Detect which cell encompasses the target text, then output its [X, Y] center coordinate. 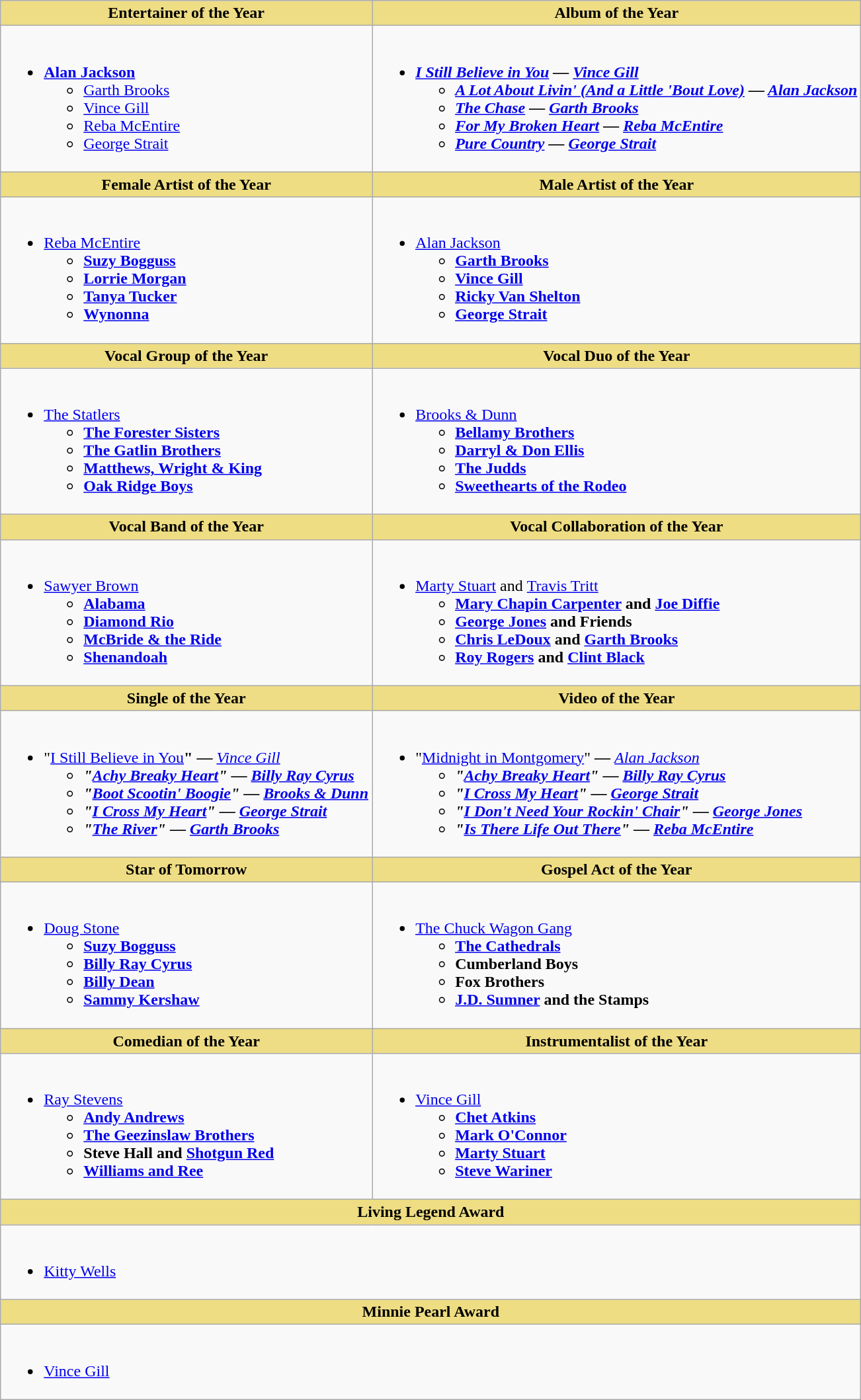
Sawyer BrownAlabamaDiamond RioMcBride & the RideShenandoah [186, 612]
Kitty Wells [431, 1263]
Instrumentalist of the Year [616, 1041]
The StatlersThe Forester SistersThe Gatlin BrothersMatthews, Wright & KingOak Ridge Boys [186, 442]
Doug StoneSuzy BoggussBilly Ray CyrusBilly DeanSammy Kershaw [186, 954]
Vocal Group of the Year [186, 356]
The Chuck Wagon GangThe CathedralsCumberland BoysFox BrothersJ.D. Sumner and the Stamps [616, 954]
Living Legend Award [431, 1212]
Vince Gill [431, 1362]
Vocal Collaboration of the Year [616, 527]
Video of the Year [616, 698]
Single of the Year [186, 698]
Brooks & DunnBellamy BrothersDarryl & Don EllisThe JuddsSweethearts of the Rodeo [616, 442]
Female Artist of the Year [186, 184]
Marty Stuart and Travis TrittMary Chapin Carpenter and Joe DiffieGeorge Jones and FriendsChris LeDoux and Garth BrooksRoy Rogers and Clint Black [616, 612]
Reba McEntireSuzy BoggussLorrie MorganTanya TuckerWynonna [186, 270]
Star of Tomorrow [186, 869]
Alan JacksonGarth BrooksVince GillReba McEntireGeorge Strait [186, 99]
Vocal Band of the Year [186, 527]
Male Artist of the Year [616, 184]
Album of the Year [616, 13]
Alan JacksonGarth BrooksVince GillRicky Van SheltonGeorge Strait [616, 270]
Ray StevensAndy AndrewsThe Geezinslaw BrothersSteve Hall and Shotgun RedWilliams and Ree [186, 1126]
Vince GillChet AtkinsMark O'ConnorMarty StuartSteve Wariner [616, 1126]
Vocal Duo of the Year [616, 356]
Minnie Pearl Award [431, 1312]
Comedian of the Year [186, 1041]
Gospel Act of the Year [616, 869]
Entertainer of the Year [186, 13]
